Search for the cell housing the specified text and yield its [x, y] center coordinate. 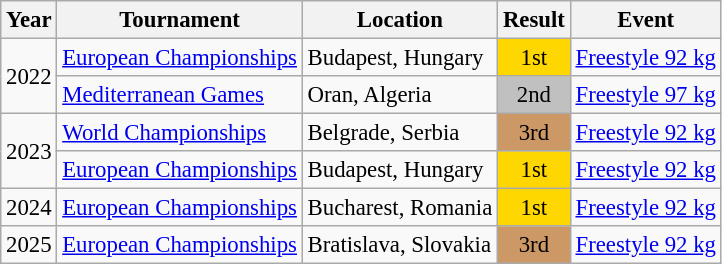
Event [646, 20]
2023 [29, 152]
Bucharest, Romania [400, 208]
Freestyle 97 kg [646, 95]
World Championships [180, 133]
2nd [534, 95]
Bratislava, Slovakia [400, 245]
2025 [29, 245]
2024 [29, 208]
Result [534, 20]
Mediterranean Games [180, 95]
Tournament [180, 20]
2022 [29, 76]
Location [400, 20]
Year [29, 20]
Belgrade, Serbia [400, 133]
Oran, Algeria [400, 95]
